Identify which cell holds the provided text, then report its (x, y) central coordinate. 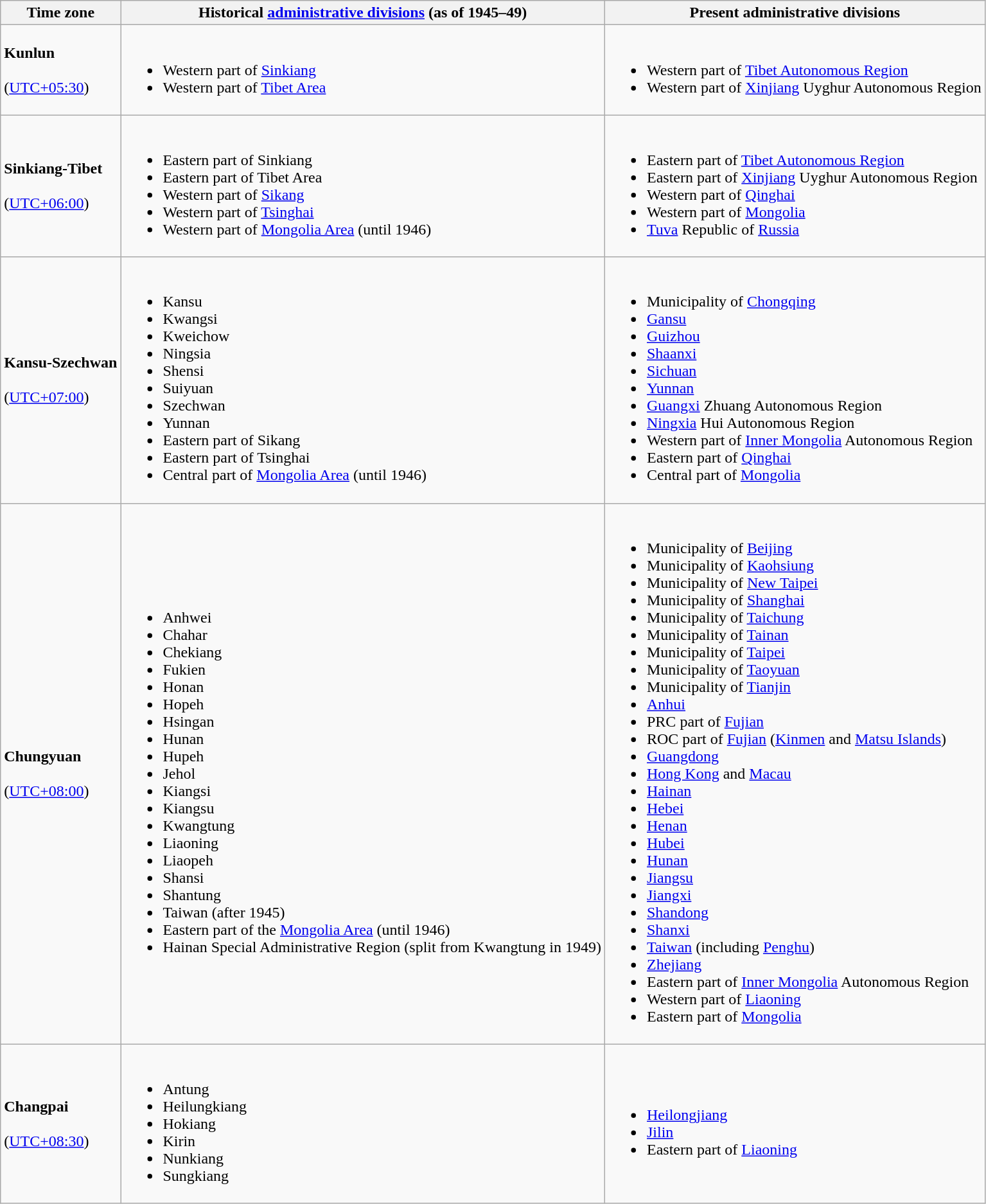
KansuKwangsiKweichowNingsiaShensiSuiyuanSzechwanYunnanEastern part of SikangEastern part of TsinghaiCentral part of Mongolia Area (until 1946) (363, 380)
Present administrative divisions (795, 13)
AntungHeilungkiangHokiangKirinNunkiangSungkiang (363, 1124)
HeilongjiangJilinEastern part of Liaoning (795, 1124)
Changpai(UTC+08:30) (60, 1124)
Western part of SinkiangWestern part of Tibet Area (363, 70)
Sinkiang-Tibet(UTC+06:00) (60, 186)
Chungyuan(UTC+08:00) (60, 774)
Historical administrative divisions (as of 1945–49) (363, 13)
Western part of Tibet Autonomous RegionWestern part of Xinjiang Uyghur Autonomous Region (795, 70)
Eastern part of SinkiangEastern part of Tibet AreaWestern part of SikangWestern part of TsinghaiWestern part of Mongolia Area (until 1946) (363, 186)
Kansu-Szechwan(UTC+07:00) (60, 380)
Kunlun(UTC+05:30) (60, 70)
Time zone (60, 13)
